Identify which cell holds the provided text, then report its (X, Y) central coordinate. 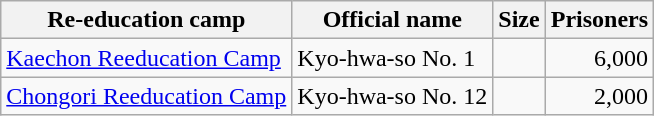
Re-education camp (146, 20)
Kyo-hwa-so No. 12 (392, 96)
2,000 (599, 96)
Kyo-hwa-so No. 1 (392, 58)
Chongori Reeducation Camp (146, 96)
6,000 (599, 58)
Official name (392, 20)
Size (519, 20)
Prisoners (599, 20)
Kaechon Reeducation Camp (146, 58)
